From the cell containing the given text, extract its center point as [x, y] coordinate. 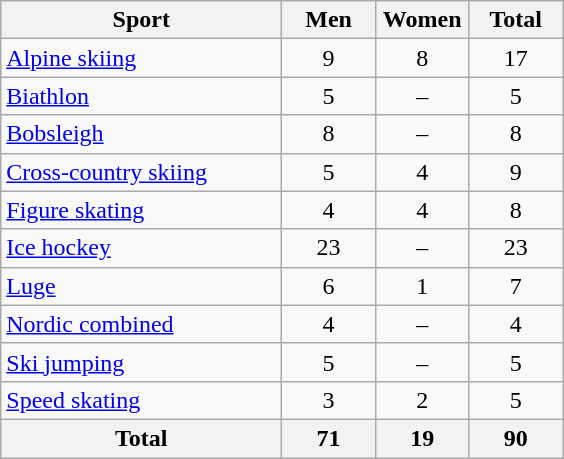
19 [422, 438]
Ski jumping [142, 362]
Alpine skiing [142, 58]
6 [329, 286]
17 [516, 58]
Men [329, 20]
1 [422, 286]
Figure skating [142, 210]
3 [329, 400]
Bobsleigh [142, 134]
Sport [142, 20]
90 [516, 438]
Nordic combined [142, 324]
Cross-country skiing [142, 172]
Biathlon [142, 96]
7 [516, 286]
2 [422, 400]
Speed skating [142, 400]
71 [329, 438]
Women [422, 20]
Ice hockey [142, 248]
Luge [142, 286]
